For the text-containing cell, return its midpoint in [X, Y] coordinate format. 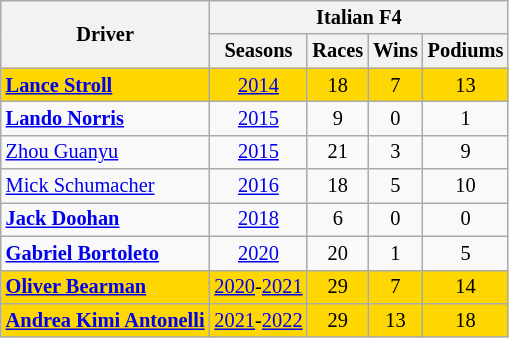
Mick Schumacher [106, 186]
2020-2021 [258, 287]
Lando Norris [106, 118]
6 [338, 219]
20 [338, 253]
2020 [258, 253]
Lance Stroll [106, 85]
Andrea Kimi Antonelli [106, 320]
Podiums [466, 51]
2021-2022 [258, 320]
Seasons [258, 51]
2014 [258, 85]
Jack Doohan [106, 219]
Oliver Bearman [106, 287]
Zhou Guanyu [106, 152]
21 [338, 152]
10 [466, 186]
Driver [106, 34]
2016 [258, 186]
Italian F4 [358, 17]
Races [338, 51]
14 [466, 287]
Wins [396, 51]
3 [396, 152]
Gabriel Bortoleto [106, 253]
2018 [258, 219]
